Return (X, Y) of the center of cell containing provided text 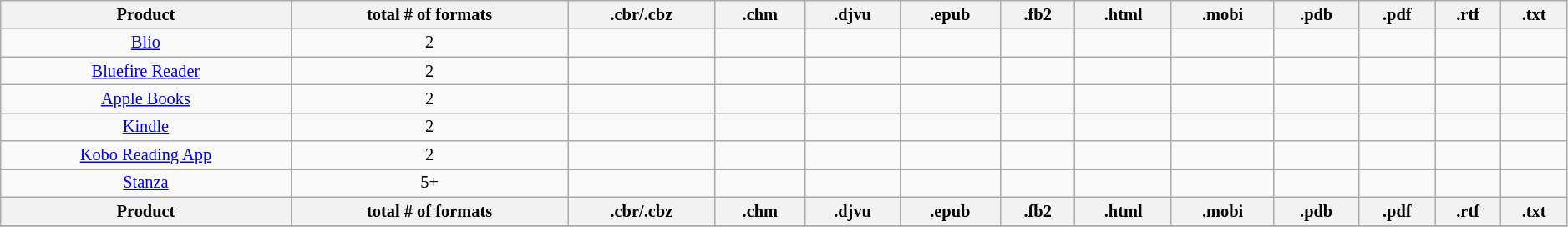
Apple Books (145, 98)
Bluefire Reader (145, 71)
Kobo Reading App (145, 155)
Stanza (145, 183)
5+ (429, 183)
Blio (145, 43)
Kindle (145, 127)
